Determine the [X, Y] coordinate at the center of the cell enclosing the given text.  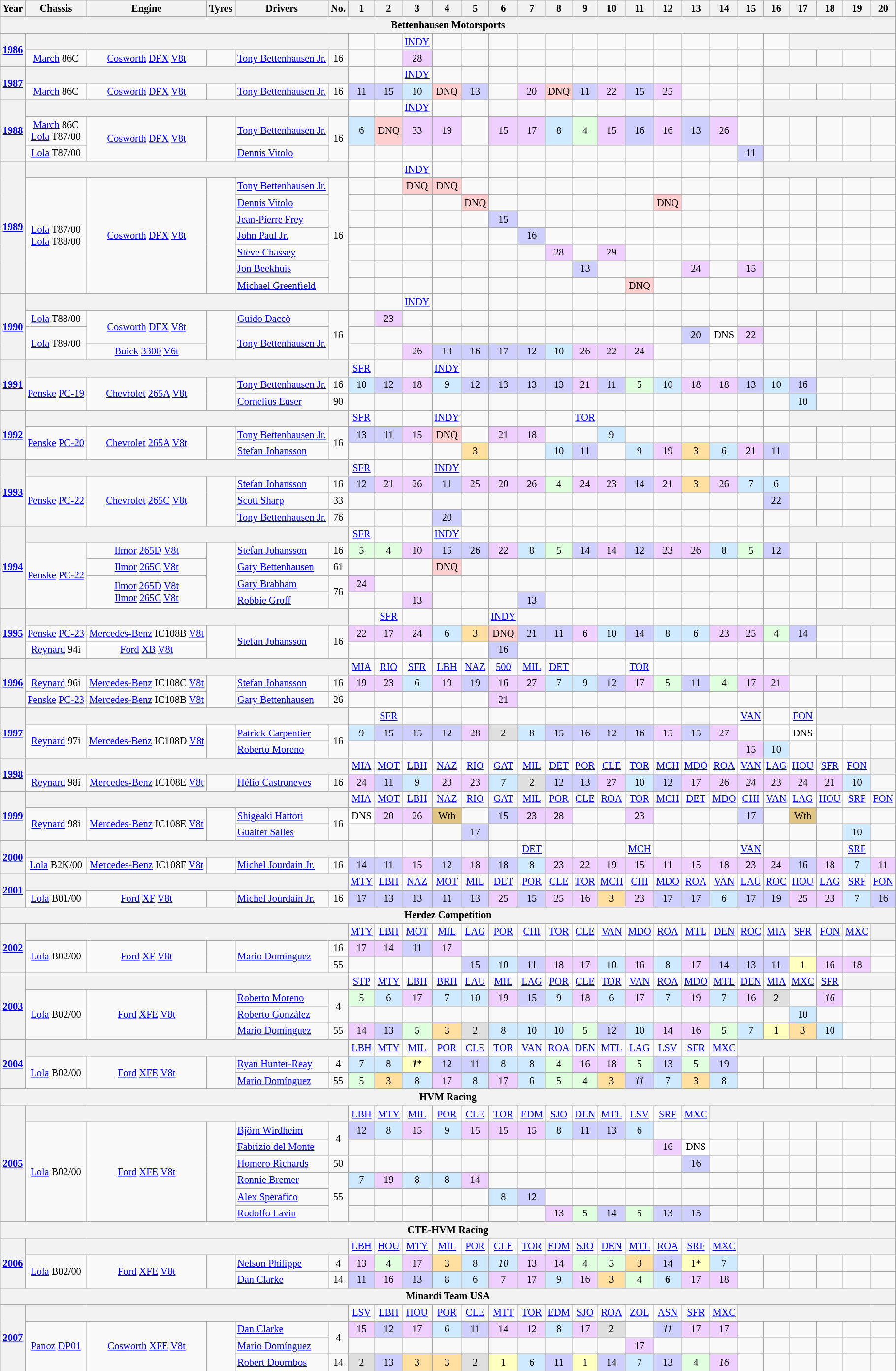
Cornelius Euser [282, 401]
Drivers [282, 8]
50 [338, 1164]
Ryan Hunter-Reay [282, 1064]
2004 [13, 1064]
Lola B2K/00 [56, 865]
1996 [13, 683]
Lola T88/00 [56, 319]
2007 [13, 1338]
Panoz DP01 [56, 1346]
Reynard 97i [56, 741]
Penske PC-19 [56, 393]
1992 [13, 434]
Cosworth XFE V8t [147, 1346]
500 [503, 667]
ZOL [639, 1313]
Year [13, 8]
Lola B01/00 [56, 898]
2003 [13, 1006]
Björn Wirdheim [282, 1130]
Shigeaki Hattori [282, 816]
Alex Sperafico [282, 1197]
Fabrizio del Monte [282, 1147]
1990 [13, 327]
1987 [13, 83]
BRH [447, 981]
90 [338, 401]
Chassis [56, 8]
Steve Chassey [282, 253]
Homero Richards [282, 1164]
2000 [13, 857]
1995 [13, 633]
CTE-HVM Racing [448, 1230]
Penske PC-20 [56, 443]
March 86CLola T87/00 [56, 130]
Lola T89/00 [56, 344]
1988 [13, 130]
2006 [13, 1263]
John Paul Jr. [282, 236]
MTT [503, 1313]
Scott Sharp [282, 501]
2001 [13, 890]
Herdez Competition [448, 915]
No. [338, 8]
Chevrolet 265C V8t [147, 501]
Mercedes-Benz IC108F V8t [147, 865]
1998 [13, 774]
Ilmor 265D V8tIlmor 265C V8t [147, 592]
1997 [13, 733]
STP [361, 981]
1986 [13, 50]
Tyres [221, 8]
Hélio Castroneves [282, 783]
Guido Daccò [282, 319]
Patrick Carpentier [282, 733]
1993 [13, 492]
Ford XB V8t [147, 650]
Lola T87/00Lola T88/00 [56, 236]
Minardi Team USA [448, 1296]
Roberto González [282, 1015]
1989 [13, 227]
Buick 3300 V6t [147, 351]
Jean-Pierre Frey [282, 219]
Lola T87/00 [56, 153]
Robert Doornbos [282, 1362]
Mercedes-Benz IC108C V8t [147, 683]
2005 [13, 1164]
Ronnie Bremer [282, 1180]
29 [611, 253]
Ilmor 265D V8t [147, 550]
Mercedes-Benz IC108D V8t [147, 741]
Ilmor 265C V8t [147, 567]
1999 [13, 815]
ASN [668, 1313]
Reynard 96i [56, 683]
1994 [13, 567]
1991 [13, 385]
2002 [13, 948]
Engine [147, 8]
Rodolfo Lavín [282, 1213]
Nelson Philippe [282, 1263]
Robbie Groff [282, 600]
61 [338, 567]
Reynard 94i [56, 650]
Gualter Salles [282, 832]
Gary Brabham [282, 584]
Michael Greenfield [282, 286]
Bettenhausen Motorsports [448, 25]
HVM Racing [448, 1097]
Jon Beekhuis [282, 269]
